Search for the cell housing the specified text and yield its [x, y] center coordinate. 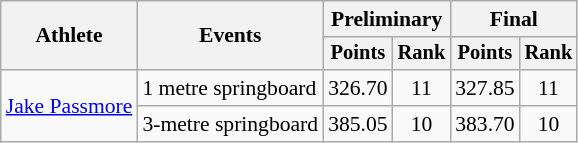
Events [230, 36]
Preliminary [386, 19]
Final [514, 19]
Jake Passmore [70, 106]
3-metre springboard [230, 124]
326.70 [358, 88]
1 metre springboard [230, 88]
385.05 [358, 124]
Athlete [70, 36]
383.70 [484, 124]
327.85 [484, 88]
